Determine the (X, Y) coordinate at the center of the cell enclosing the given text.  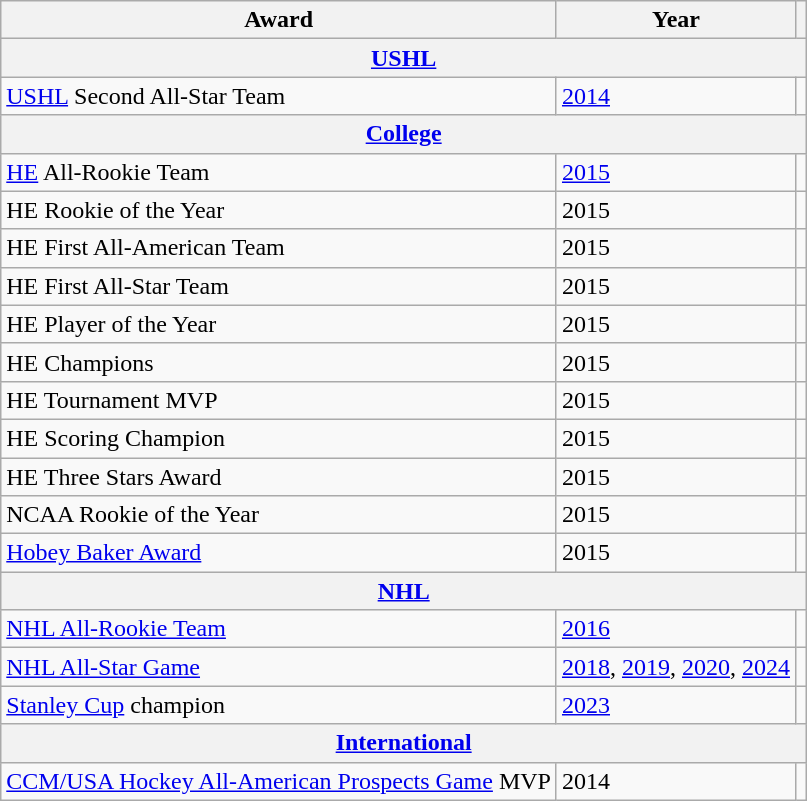
Award (279, 20)
HE Champions (279, 362)
HE Rookie of the Year (279, 210)
Hobey Baker Award (279, 553)
Year (676, 20)
2016 (676, 629)
HE First All-Star Team (279, 286)
NHL All-Star Game (279, 667)
HE All-Rookie Team (279, 172)
NHL (404, 591)
NHL All-Rookie Team (279, 629)
HE First All-American Team (279, 248)
HE Scoring Champion (279, 438)
College (404, 134)
USHL Second All-Star Team (279, 96)
2023 (676, 705)
Stanley Cup champion (279, 705)
HE Tournament MVP (279, 400)
2018, 2019, 2020, 2024 (676, 667)
CCM/USA Hockey All-American Prospects Game MVP (279, 781)
USHL (404, 58)
NCAA Rookie of the Year (279, 515)
HE Three Stars Award (279, 477)
HE Player of the Year (279, 324)
International (404, 743)
